Locate the cell with the specified text and output its (X, Y) center coordinate. 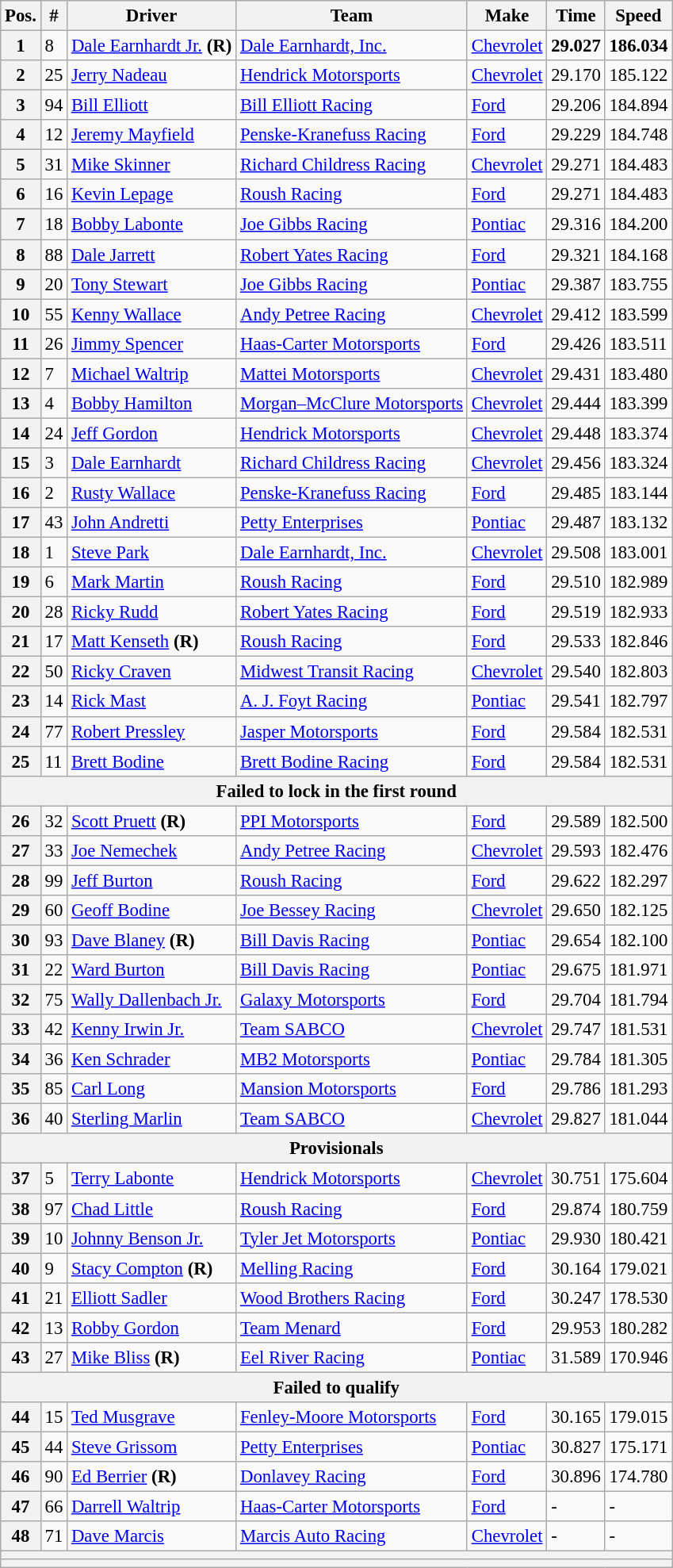
Steve Park (152, 553)
29.444 (575, 404)
183.511 (639, 343)
182.989 (639, 582)
Eel River Racing (352, 1358)
29.426 (575, 343)
183.324 (639, 463)
Dave Marcis (152, 1536)
# (54, 16)
Mattei Motorsports (352, 374)
29.412 (575, 314)
184.168 (639, 255)
182.100 (639, 940)
Elliott Sadler (152, 1298)
38 (21, 1209)
Tyler Jet Motorsports (352, 1238)
182.846 (639, 642)
182.803 (639, 672)
Stacy Compton (R) (152, 1268)
182.797 (639, 702)
30.896 (575, 1477)
29.953 (575, 1328)
29.487 (575, 523)
Terry Labonte (152, 1179)
180.282 (639, 1328)
186.034 (639, 46)
184.200 (639, 224)
183.399 (639, 404)
Steve Grissom (152, 1447)
29.541 (575, 702)
30 (21, 940)
29.510 (575, 582)
99 (54, 880)
29.654 (575, 940)
29.448 (575, 433)
Jeff Gordon (152, 433)
Carl Long (152, 1089)
Ed Berrier (R) (152, 1477)
Jerry Nadeau (152, 75)
184.894 (639, 105)
37 (21, 1179)
Galaxy Motorsports (352, 1000)
PPI Motorsports (352, 821)
181.971 (639, 970)
182.933 (639, 612)
Wood Brothers Racing (352, 1298)
183.132 (639, 523)
Jimmy Spencer (152, 343)
Brett Bodine Racing (352, 761)
A. J. Foyt Racing (352, 702)
29.827 (575, 1119)
30.164 (575, 1268)
90 (54, 1477)
77 (54, 731)
30.751 (575, 1179)
Scott Pruett (R) (152, 821)
Make (507, 16)
MB2 Motorsports (352, 1060)
Team Menard (352, 1328)
Ricky Rudd (152, 612)
182.500 (639, 821)
183.001 (639, 553)
182.476 (639, 851)
29.650 (575, 911)
Bill Elliott Racing (352, 105)
29.747 (575, 1029)
Chad Little (152, 1209)
30.247 (575, 1298)
93 (54, 940)
Dave Blaney (R) (152, 940)
29.229 (575, 135)
179.015 (639, 1417)
50 (54, 672)
Pos. (21, 16)
46 (21, 1477)
Jeff Burton (152, 880)
181.044 (639, 1119)
Joe Bessey Racing (352, 911)
Robert Pressley (152, 731)
Jasper Motorsports (352, 731)
Mansion Motorsports (352, 1089)
Ricky Craven (152, 672)
29.593 (575, 851)
94 (54, 105)
39 (21, 1238)
170.946 (639, 1358)
Team (352, 16)
Kenny Wallace (152, 314)
29.519 (575, 612)
183.144 (639, 493)
Failed to lock in the first round (336, 791)
30.165 (575, 1417)
29.387 (575, 284)
181.794 (639, 1000)
29.786 (575, 1089)
182.297 (639, 880)
66 (54, 1507)
Dale Earnhardt (152, 463)
Speed (639, 16)
55 (54, 314)
29.170 (575, 75)
181.531 (639, 1029)
Rick Mast (152, 702)
175.171 (639, 1447)
60 (54, 911)
Fenley-Moore Motorsports (352, 1417)
175.604 (639, 1179)
Darrell Waltrip (152, 1507)
45 (21, 1447)
29.784 (575, 1060)
Driver (152, 16)
182.125 (639, 911)
180.421 (639, 1238)
Johnny Benson Jr. (152, 1238)
Kevin Lepage (152, 194)
29.456 (575, 463)
Geoff Bodine (152, 911)
Morgan–McClure Motorsports (352, 404)
97 (54, 1209)
75 (54, 1000)
30.827 (575, 1447)
Donlavey Racing (352, 1477)
Time (575, 16)
19 (21, 582)
Dale Jarrett (152, 255)
29.589 (575, 821)
48 (21, 1536)
Ted Musgrave (152, 1417)
29.540 (575, 672)
181.293 (639, 1089)
29.485 (575, 493)
Michael Waltrip (152, 374)
29.930 (575, 1238)
23 (21, 702)
29.321 (575, 255)
Kenny Irwin Jr. (152, 1029)
183.755 (639, 284)
Tony Stewart (152, 284)
Ken Schrader (152, 1060)
29.874 (575, 1209)
88 (54, 255)
Matt Kenseth (R) (152, 642)
Brett Bodine (152, 761)
71 (54, 1536)
174.780 (639, 1477)
29.508 (575, 553)
Sterling Marlin (152, 1119)
178.530 (639, 1298)
Rusty Wallace (152, 493)
183.480 (639, 374)
Marcis Auto Racing (352, 1536)
179.021 (639, 1268)
Mike Bliss (R) (152, 1358)
Mark Martin (152, 582)
29.622 (575, 880)
John Andretti (152, 523)
Robby Gordon (152, 1328)
85 (54, 1089)
180.759 (639, 1209)
Jeremy Mayfield (152, 135)
181.305 (639, 1060)
29.027 (575, 46)
183.599 (639, 314)
Dale Earnhardt Jr. (R) (152, 46)
Provisionals (336, 1149)
Ward Burton (152, 970)
Bobby Labonte (152, 224)
29.675 (575, 970)
184.748 (639, 135)
Joe Nemechek (152, 851)
35 (21, 1089)
41 (21, 1298)
183.374 (639, 433)
Failed to qualify (336, 1387)
29.533 (575, 642)
29.206 (575, 105)
29.431 (575, 374)
31.589 (575, 1358)
29.316 (575, 224)
185.122 (639, 75)
Bobby Hamilton (152, 404)
34 (21, 1060)
29 (21, 911)
Wally Dallenbach Jr. (152, 1000)
Melling Racing (352, 1268)
Midwest Transit Racing (352, 672)
Mike Skinner (152, 165)
47 (21, 1507)
Bill Elliott (152, 105)
29.704 (575, 1000)
